From the cell containing the given text, extract its center point as (x, y) coordinate. 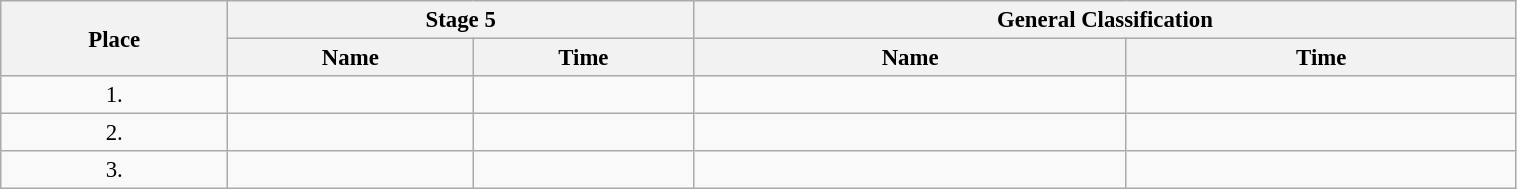
3. (114, 170)
2. (114, 133)
1. (114, 95)
Stage 5 (461, 20)
Place (114, 38)
General Classification (1105, 20)
